Locate the cell with the specified text and output its (X, Y) center coordinate. 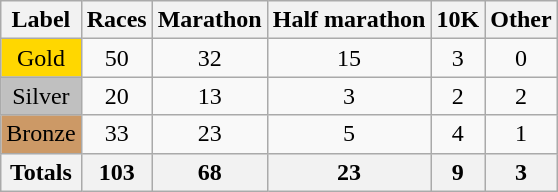
1 (521, 134)
10K (458, 20)
9 (458, 172)
32 (210, 58)
20 (116, 96)
Totals (41, 172)
Silver (41, 96)
4 (458, 134)
13 (210, 96)
Half marathon (349, 20)
33 (116, 134)
Bronze (41, 134)
68 (210, 172)
Other (521, 20)
15 (349, 58)
0 (521, 58)
5 (349, 134)
50 (116, 58)
Races (116, 20)
Marathon (210, 20)
103 (116, 172)
Gold (41, 58)
Label (41, 20)
